Provide the [X, Y] coordinate of the cell's center where the given text is located.  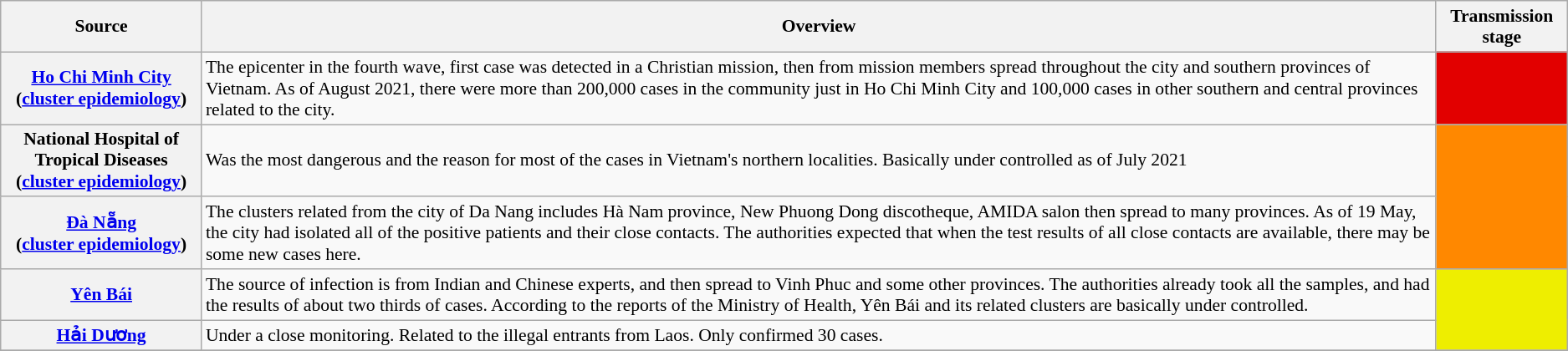
Ho Chi Minh City(cluster epidemiology) [101, 89]
Under a close monitoring. Related to the illegal entrants from Laos. Only confirmed 30 cases. [819, 335]
Đà Nẵng(cluster epidemiology) [101, 232]
Source [101, 27]
Overview [819, 27]
Yên Bái [101, 294]
Was the most dangerous and the reason for most of the cases in Vietnam's northern localities. Basically under controlled as of July 2021 [819, 160]
National Hospital of Tropical Diseases(cluster epidemiology) [101, 160]
Hải Dương [101, 335]
Transmission stage [1502, 27]
